Capture the cell that displays the provided text and extract its [X, Y] central coordinate. 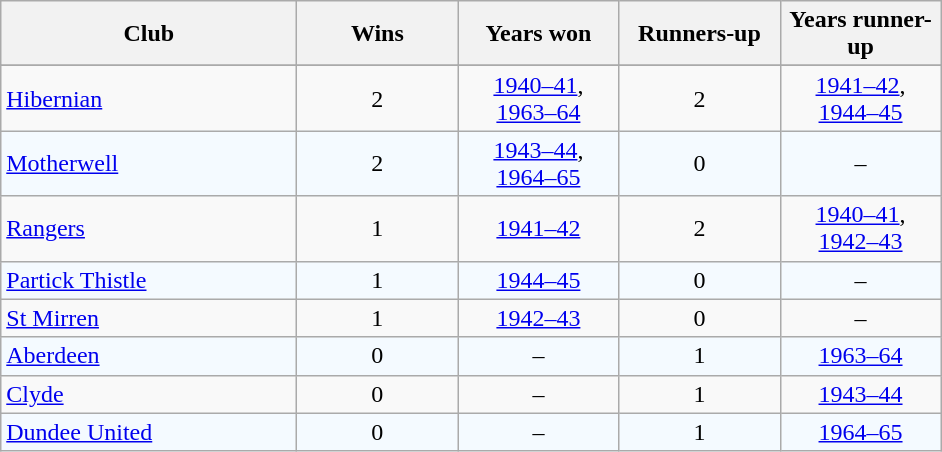
Partick Thistle [149, 280]
1941–42, 1944–45 [860, 98]
Rangers [149, 228]
Motherwell [149, 164]
1941–42 [538, 228]
1944–45 [538, 280]
1942–43 [538, 318]
1964–65 [860, 432]
Hibernian [149, 98]
1940–41, 1963–64 [538, 98]
1943–44, 1964–65 [538, 164]
Aberdeen [149, 356]
Years won [538, 34]
Years runner-up [860, 34]
Clyde [149, 394]
1943–44 [860, 394]
Dundee United [149, 432]
1963–64 [860, 356]
Wins [378, 34]
Runners-up [700, 34]
Club [149, 34]
1940–41, 1942–43 [860, 228]
St Mirren [149, 318]
